Find where the given text appears and provide that cell's center as [x, y] coordinate. 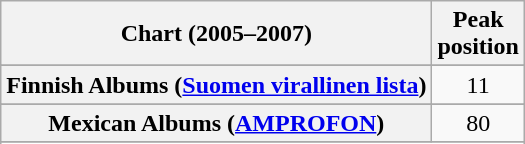
80 [478, 123]
Mexican Albums (AMPROFON) [216, 123]
11 [478, 85]
Finnish Albums (Suomen virallinen lista) [216, 85]
Chart (2005–2007) [216, 34]
Peakposition [478, 34]
